Find where the given text appears and provide that cell's center as [X, Y] coordinate. 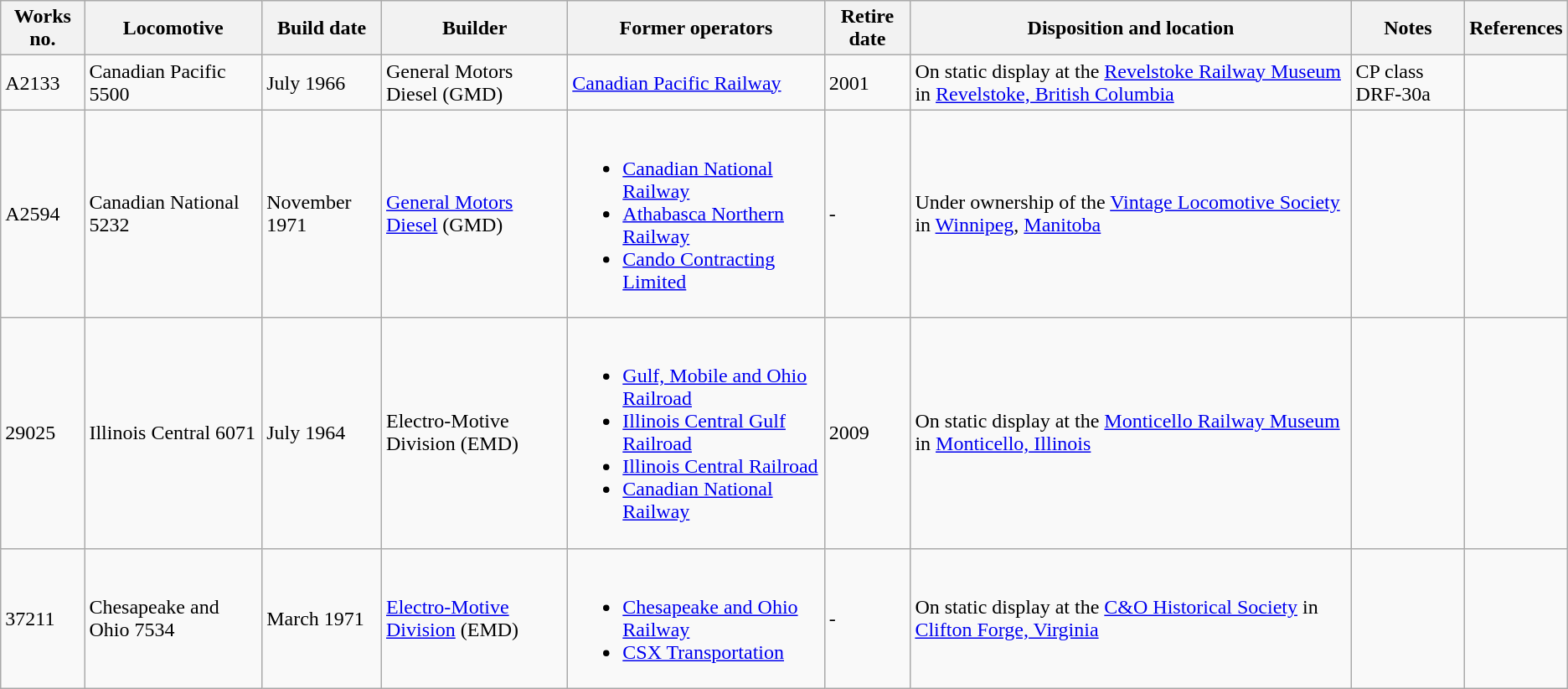
Chesapeake and Ohio RailwayCSX Transportation [696, 619]
References [1516, 28]
Former operators [696, 28]
Canadian Pacific 5500 [173, 82]
Canadian National 5232 [173, 214]
Build date [322, 28]
Gulf, Mobile and Ohio RailroadIllinois Central Gulf RailroadIllinois Central RailroadCanadian National Railway [696, 433]
29025 [43, 433]
November 1971 [322, 214]
Illinois Central 6071 [173, 433]
A2594 [43, 214]
Canadian Pacific Railway [696, 82]
Canadian National RailwayAthabasca Northern RailwayCando Contracting Limited [696, 214]
Chesapeake and Ohio 7534 [173, 619]
2009 [868, 433]
On static display at the Revelstoke Railway Museum in Revelstoke, British Columbia [1131, 82]
July 1966 [322, 82]
March 1971 [322, 619]
Builder [475, 28]
Under ownership of the Vintage Locomotive Society in Winnipeg, Manitoba [1131, 214]
On static display at the Monticello Railway Museum in Monticello, Illinois [1131, 433]
CP class DRF-30a [1408, 82]
Works no. [43, 28]
Disposition and location [1131, 28]
Locomotive [173, 28]
2001 [868, 82]
Notes [1408, 28]
On static display at the C&O Historical Society in Clifton Forge, Virginia [1131, 619]
37211 [43, 619]
A2133 [43, 82]
July 1964 [322, 433]
Retire date [868, 28]
